Scan for the cell matching the given text and deliver its (X, Y) coordinate at center. 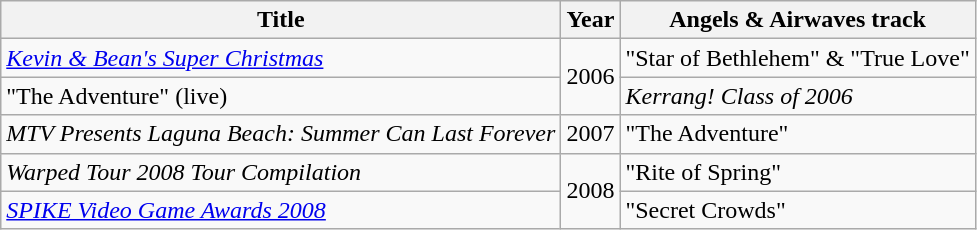
"Rite of Spring" (798, 172)
Angels & Airwaves track (798, 20)
Warped Tour 2008 Tour Compilation (281, 172)
Kerrang! Class of 2006 (798, 96)
"Secret Crowds" (798, 210)
2007 (590, 134)
"Star of Bethlehem" & "True Love" (798, 58)
MTV Presents Laguna Beach: Summer Can Last Forever (281, 134)
"The Adventure" (live) (281, 96)
"The Adventure" (798, 134)
2008 (590, 191)
SPIKE Video Game Awards 2008 (281, 210)
Title (281, 20)
Year (590, 20)
Kevin & Bean's Super Christmas (281, 58)
2006 (590, 77)
